Capture the cell that displays the provided text and extract its (X, Y) central coordinate. 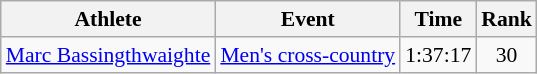
Event (308, 19)
Men's cross-country (308, 55)
Rank (506, 19)
Athlete (108, 19)
1:37:17 (438, 55)
Marc Bassingthwaighte (108, 55)
30 (506, 55)
Time (438, 19)
